Return [X, Y] of the center of cell containing provided text 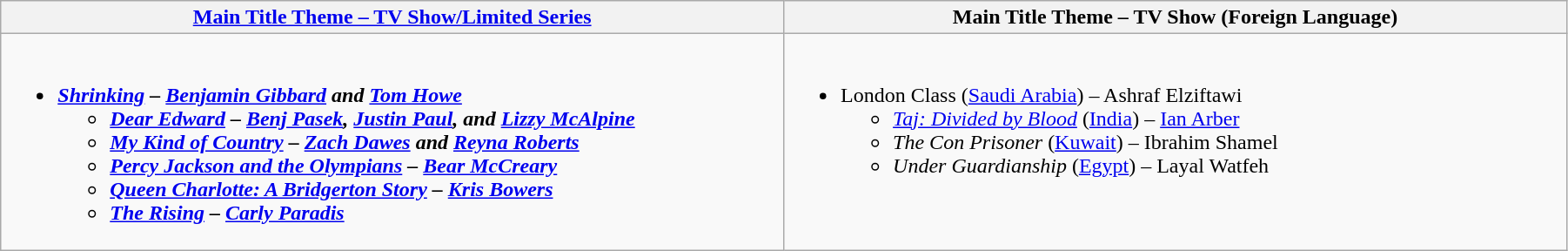
Main Title Theme – TV Show (Foreign Language) [1176, 17]
Main Title Theme – TV Show/Limited Series [392, 17]
